Search for the cell housing the specified text and yield its [X, Y] center coordinate. 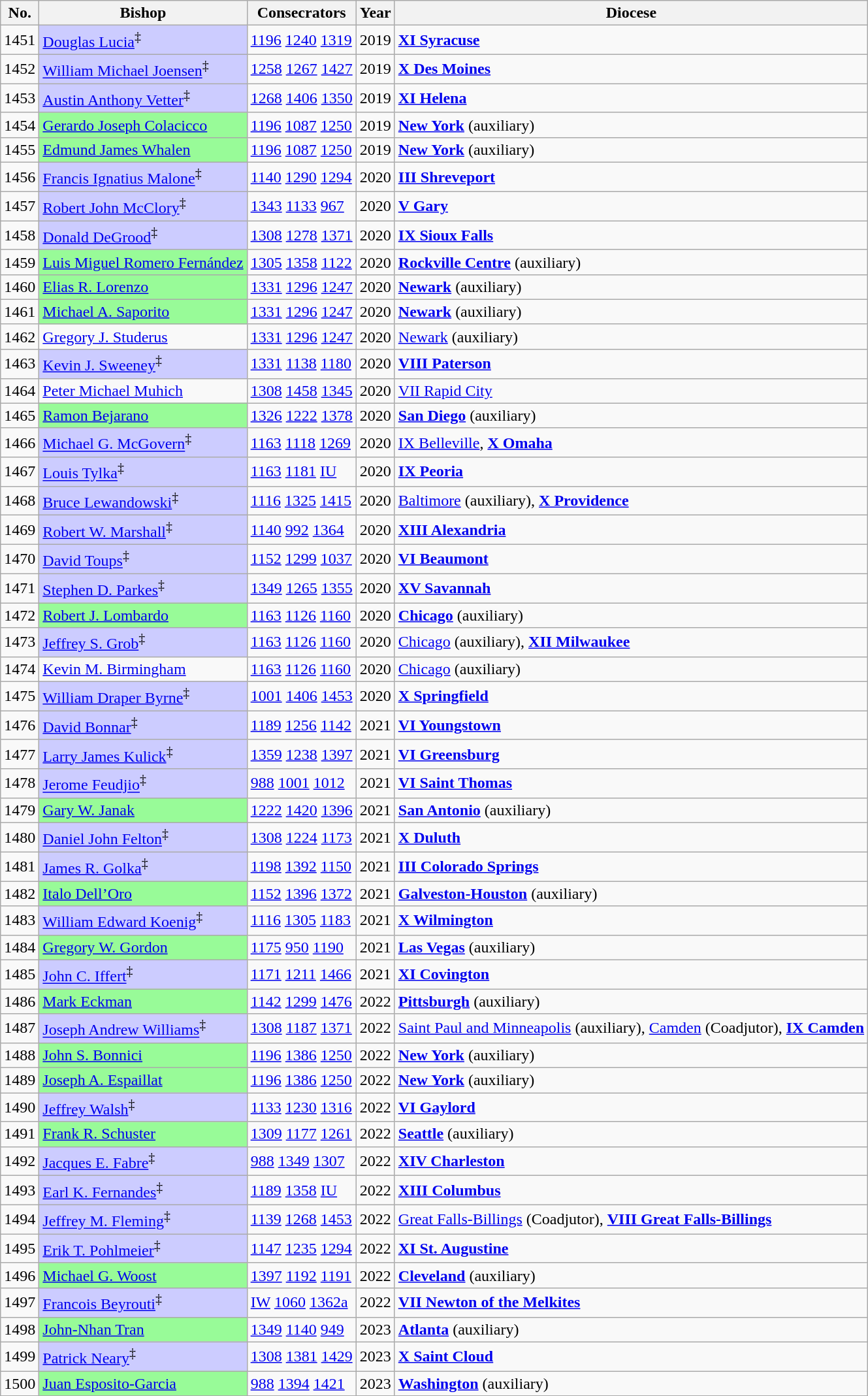
1308 1224 1173 [302, 837]
VI Greensburg [631, 754]
Donald DeGrood‡ [143, 235]
1171 1211 1466 [302, 975]
1459 [20, 262]
1308 1458 1345 [302, 391]
1349 1265 1355 [302, 588]
1139 1268 1453 [302, 1219]
Francois Beyrouti‡ [143, 1303]
1458 [20, 235]
Jacques E. Fabre‡ [143, 1161]
Robert John McClory‡ [143, 206]
Louis Tylka‡ [143, 472]
San Antonio (auxiliary) [631, 810]
Juan Esposito-Garcia [143, 1384]
1460 [20, 287]
1477 [20, 754]
Pittsburgh (auxiliary) [631, 1001]
1309 1177 1261 [302, 1134]
1452 [20, 69]
1152 1299 1037 [302, 559]
1331 1138 1180 [302, 365]
XI Syracuse [631, 41]
Rockville Centre (auxiliary) [631, 262]
1140 992 1364 [302, 530]
988 1394 1421 [302, 1384]
Robert W. Marshall‡ [143, 530]
1498 [20, 1329]
John C. Iffert‡ [143, 975]
XIV Charleston [631, 1161]
XI Covington [631, 975]
VI Beaumont [631, 559]
James R. Golka‡ [143, 866]
1467 [20, 472]
IX Sioux Falls [631, 235]
Jeffrey M. Fleming‡ [143, 1219]
1189 1256 1142 [302, 725]
Luis Miguel Romero Fernández [143, 262]
Michael G. Woost [143, 1275]
1163 1118 1269 [302, 443]
1198 1392 1150 [302, 866]
1491 [20, 1134]
Galveston-Houston (auxiliary) [631, 894]
1475 [20, 696]
1489 [20, 1080]
Jeffrey S. Grob‡ [143, 643]
Patrick Neary‡ [143, 1356]
David Bonnar‡ [143, 725]
Elias R. Lorenzo [143, 287]
XI St. Augustine [631, 1249]
988 1349 1307 [302, 1161]
1116 1305 1183 [302, 921]
1455 [20, 150]
1196 1240 1319 [302, 41]
1305 1358 1122 [302, 262]
1473 [20, 643]
Diocese [631, 13]
X Springfield [631, 696]
1451 [20, 41]
1308 1278 1371 [302, 235]
Gerardo Joseph Colacicco [143, 125]
1495 [20, 1249]
1456 [20, 178]
Cleveland (auxiliary) [631, 1275]
IX Belleville, X Omaha [631, 443]
1163 1181 IU [302, 472]
Daniel John Felton‡ [143, 837]
1468 [20, 500]
1326 1222 1378 [302, 415]
1001 1406 1453 [302, 696]
VII Rapid City [631, 391]
1488 [20, 1055]
1343 1133 967 [302, 206]
John-Nhan Tran [143, 1329]
1472 [20, 615]
1454 [20, 125]
Austin Anthony Vetter‡ [143, 98]
Baltimore (auxiliary), X Providence [631, 500]
1494 [20, 1219]
VI Saint Thomas [631, 784]
1481 [20, 866]
1453 [20, 98]
1175 950 1190 [302, 947]
1397 1192 1191 [302, 1275]
Jerome Feudjio‡ [143, 784]
Stephen D. Parkes‡ [143, 588]
1499 [20, 1356]
988 1001 1012 [302, 784]
XV Savannah [631, 588]
1485 [20, 975]
XI Helena [631, 98]
1493 [20, 1190]
X Des Moines [631, 69]
III Shreveport [631, 178]
1308 1381 1429 [302, 1356]
1152 1396 1372 [302, 894]
No. [20, 13]
Francis Ignatius Malone‡ [143, 178]
VI Youngstown [631, 725]
IW 1060 1362a [302, 1303]
1116 1325 1415 [302, 500]
1470 [20, 559]
Ramon Bejarano [143, 415]
Bruce Lewandowski‡ [143, 500]
Douglas Lucia‡ [143, 41]
Mark Eckman [143, 1001]
Kevin J. Sweeney‡ [143, 365]
San Diego (auxiliary) [631, 415]
1486 [20, 1001]
Michael A. Saporito [143, 312]
1359 1238 1397 [302, 754]
Kevin M. Birmingham [143, 669]
Great Falls-Billings (Coadjutor), VIII Great Falls-Billings [631, 1219]
VII Newton of the Melkites [631, 1303]
1471 [20, 588]
Peter Michael Muhich [143, 391]
David Toups‡ [143, 559]
1147 1235 1294 [302, 1249]
Gregory J. Studerus [143, 336]
1479 [20, 810]
Larry James Kulick‡ [143, 754]
VI Gaylord [631, 1108]
Jeffrey Walsh‡ [143, 1108]
Joseph A. Espaillat [143, 1080]
V Gary [631, 206]
William Draper Byrne‡ [143, 696]
Frank R. Schuster [143, 1134]
Joseph Andrew Williams‡ [143, 1028]
William Michael Joensen‡ [143, 69]
1464 [20, 391]
William Edward Koenig‡ [143, 921]
John S. Bonnici [143, 1055]
1142 1299 1476 [302, 1001]
1496 [20, 1275]
XIII Alexandria [631, 530]
1492 [20, 1161]
Michael G. McGovern‡ [143, 443]
X Duluth [631, 837]
1497 [20, 1303]
VIII Paterson [631, 365]
XIII Columbus [631, 1190]
Robert J. Lombardo [143, 615]
1466 [20, 443]
Washington (auxiliary) [631, 1384]
1484 [20, 947]
Las Vegas (auxiliary) [631, 947]
Gregory W. Gordon [143, 947]
1463 [20, 365]
Earl K. Fernandes‡ [143, 1190]
1480 [20, 837]
1222 1420 1396 [302, 810]
1140 1290 1294 [302, 178]
1457 [20, 206]
Year [375, 13]
X Saint Cloud [631, 1356]
Atlanta (auxiliary) [631, 1329]
X Wilmington [631, 921]
1469 [20, 530]
1462 [20, 336]
Chicago (auxiliary), XII Milwaukee [631, 643]
1349 1140 949 [302, 1329]
Italo Dell’Oro [143, 894]
Saint Paul and Minneapolis (auxiliary), Camden (Coadjutor), IX Camden [631, 1028]
1465 [20, 415]
1189 1358 IU [302, 1190]
1268 1406 1350 [302, 98]
1133 1230 1316 [302, 1108]
Erik T. Pohlmeier‡ [143, 1249]
1258 1267 1427 [302, 69]
1487 [20, 1028]
1308 1187 1371 [302, 1028]
Edmund James Whalen [143, 150]
1482 [20, 894]
Consecrators [302, 13]
III Colorado Springs [631, 866]
Gary W. Janak [143, 810]
1476 [20, 725]
Seattle (auxiliary) [631, 1134]
1474 [20, 669]
Bishop [143, 13]
1500 [20, 1384]
1490 [20, 1108]
1483 [20, 921]
1461 [20, 312]
IX Peoria [631, 472]
1478 [20, 784]
